Find where the given text appears and provide that cell's center as [x, y] coordinate. 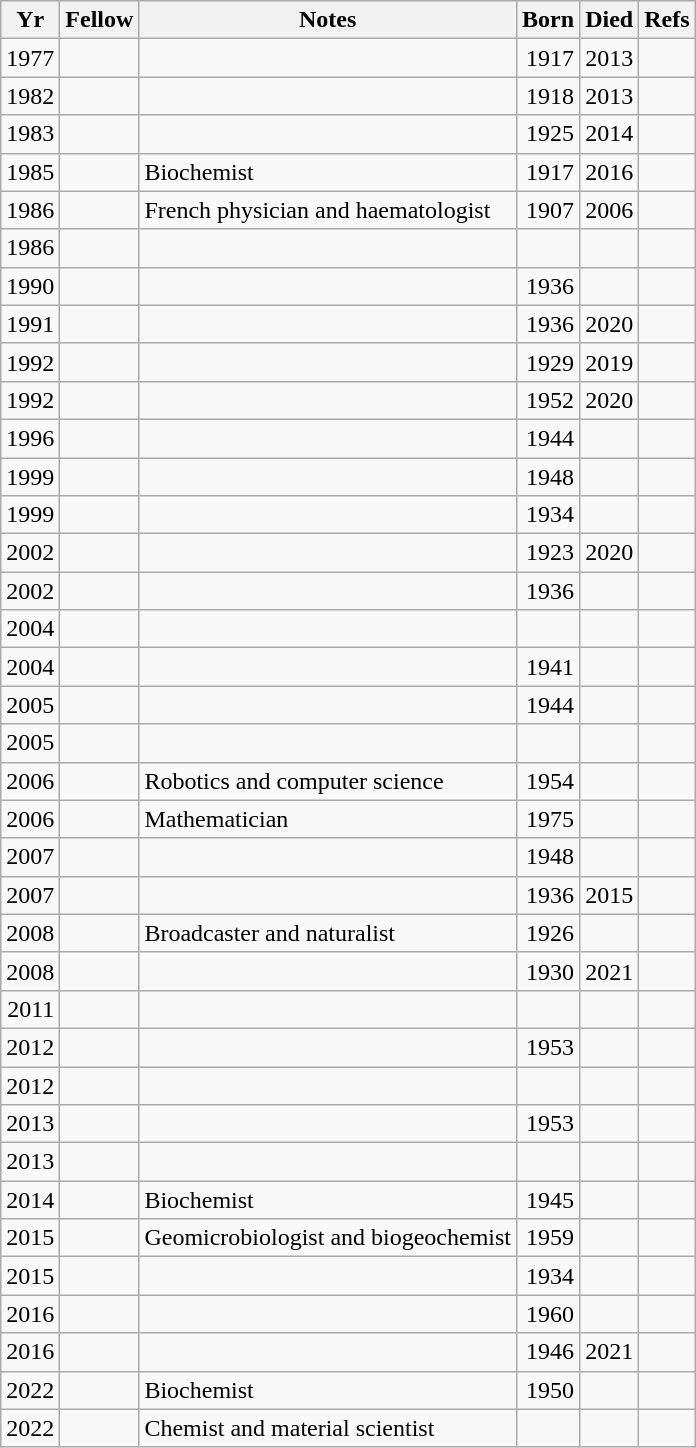
1923 [548, 553]
1990 [30, 286]
1977 [30, 58]
1983 [30, 134]
Broadcaster and naturalist [328, 933]
Refs [667, 20]
Born [548, 20]
1918 [548, 96]
Robotics and computer science [328, 781]
1952 [548, 400]
1907 [548, 210]
Notes [328, 20]
2019 [610, 362]
1954 [548, 781]
Died [610, 20]
2011 [30, 1009]
1959 [548, 1238]
1960 [548, 1314]
1950 [548, 1390]
1991 [30, 324]
1930 [548, 971]
1929 [548, 362]
1975 [548, 819]
Fellow [100, 20]
1982 [30, 96]
Chemist and material scientist [328, 1428]
1926 [548, 933]
French physician and haematologist [328, 210]
1996 [30, 438]
1946 [548, 1352]
1985 [30, 172]
1945 [548, 1200]
1941 [548, 667]
Mathematician [328, 819]
Yr [30, 20]
1925 [548, 134]
Geomicrobiologist and biogeochemist [328, 1238]
